From the cell containing the given text, extract its center point as (x, y) coordinate. 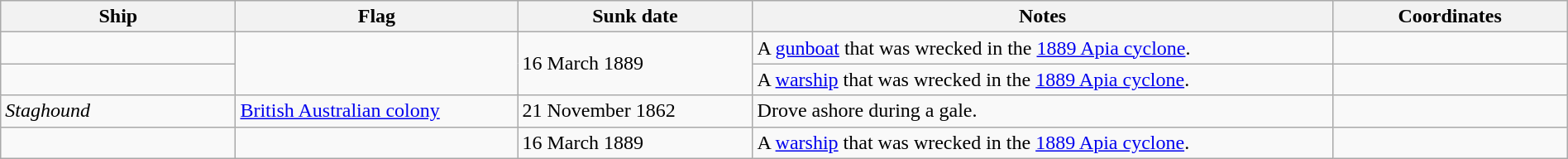
Coordinates (1450, 17)
British Australian colony (377, 111)
A gunboat that was wrecked in the 1889 Apia cyclone. (1042, 48)
Flag (377, 17)
Staghound (118, 111)
21 November 1862 (635, 111)
Notes (1042, 17)
Sunk date (635, 17)
Ship (118, 17)
Drove ashore during a gale. (1042, 111)
